For the text-containing cell, return its midpoint in [X, Y] coordinate format. 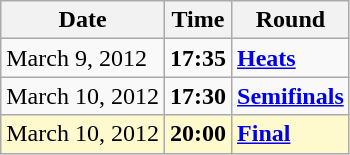
Semifinals [291, 96]
Time [198, 20]
Round [291, 20]
March 9, 2012 [83, 58]
17:35 [198, 58]
Heats [291, 58]
Date [83, 20]
Final [291, 134]
17:30 [198, 96]
20:00 [198, 134]
